Pinpoint the cell where the given text exists, returning its (X, Y) midpoint coordinate. 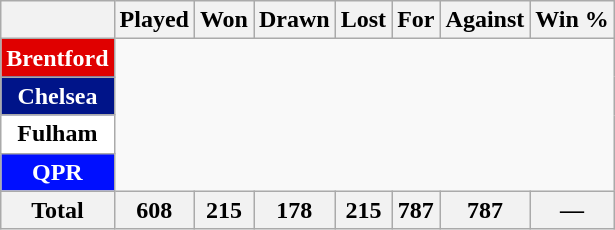
Brentford (58, 58)
Total (58, 210)
Played (154, 20)
Win % (572, 20)
Lost (363, 20)
Won (224, 20)
178 (295, 210)
608 (154, 210)
Chelsea (58, 96)
Drawn (295, 20)
— (572, 210)
Against (485, 20)
QPR (58, 172)
For (416, 20)
Fulham (58, 134)
